Extract the [x, y] coordinate from the center of the cell holding the provided text.  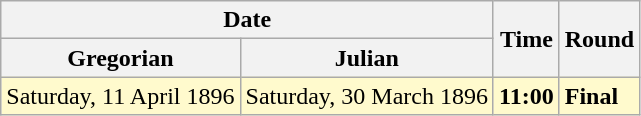
Round [599, 39]
Saturday, 30 March 1896 [366, 96]
Time [526, 39]
11:00 [526, 96]
Gregorian [120, 58]
Julian [366, 58]
Final [599, 96]
Date [248, 20]
Saturday, 11 April 1896 [120, 96]
